Provide the [x, y] coordinate of the cell's center where the given text is located.  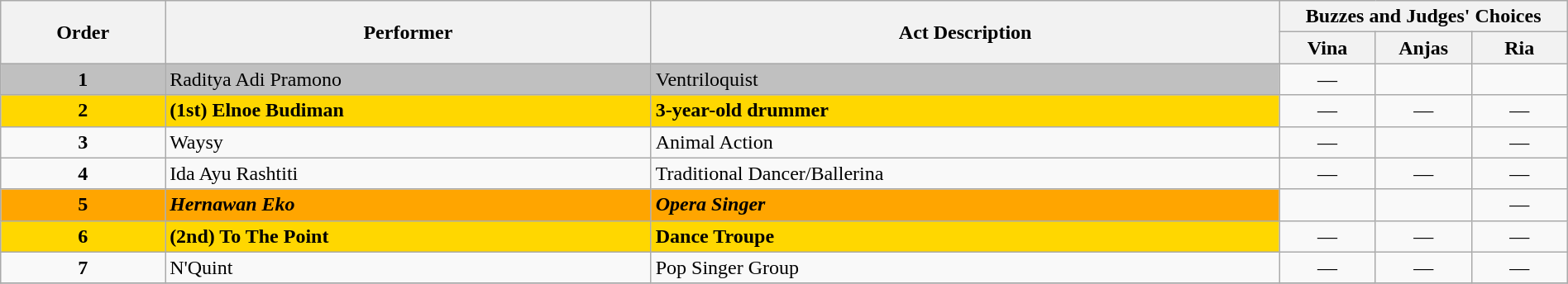
Raditya Adi Pramono [409, 79]
Performer [409, 32]
Opera Singer [965, 205]
Animal Action [965, 142]
Act Description [965, 32]
Ventriloquist [965, 79]
6 [83, 236]
Pop Singer Group [965, 267]
N'Quint [409, 267]
(1st) Elnoe Budiman [409, 111]
4 [83, 173]
1 [83, 79]
Buzzes and Judges' Choices [1423, 17]
Ria [1519, 48]
(2nd) To The Point [409, 236]
2 [83, 111]
Hernawan Eko [409, 205]
Dance Troupe [965, 236]
3-year-old drummer [965, 111]
Waysy [409, 142]
Anjas [1423, 48]
Traditional Dancer/Ballerina [965, 173]
Ida Ayu Rashtiti [409, 173]
Vina [1327, 48]
Order [83, 32]
5 [83, 205]
7 [83, 267]
3 [83, 142]
